From the cell containing the given text, extract its center point as [x, y] coordinate. 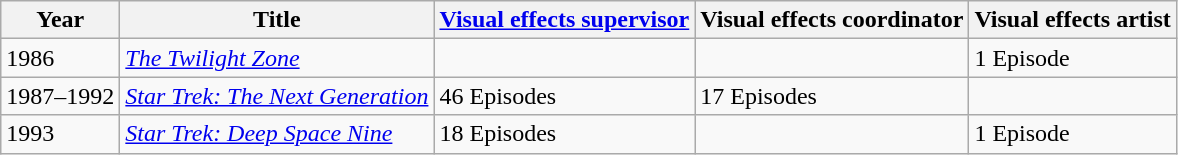
46 Episodes [564, 96]
1986 [60, 58]
17 Episodes [832, 96]
Year [60, 20]
18 Episodes [564, 134]
Star Trek: Deep Space Nine [277, 134]
Star Trek: The Next Generation [277, 96]
Title [277, 20]
Visual effects coordinator [832, 20]
1993 [60, 134]
The Twilight Zone [277, 58]
Visual effects supervisor [564, 20]
Visual effects artist [1072, 20]
1987–1992 [60, 96]
